Determine the [X, Y] coordinate at the center of the cell enclosing the given text.  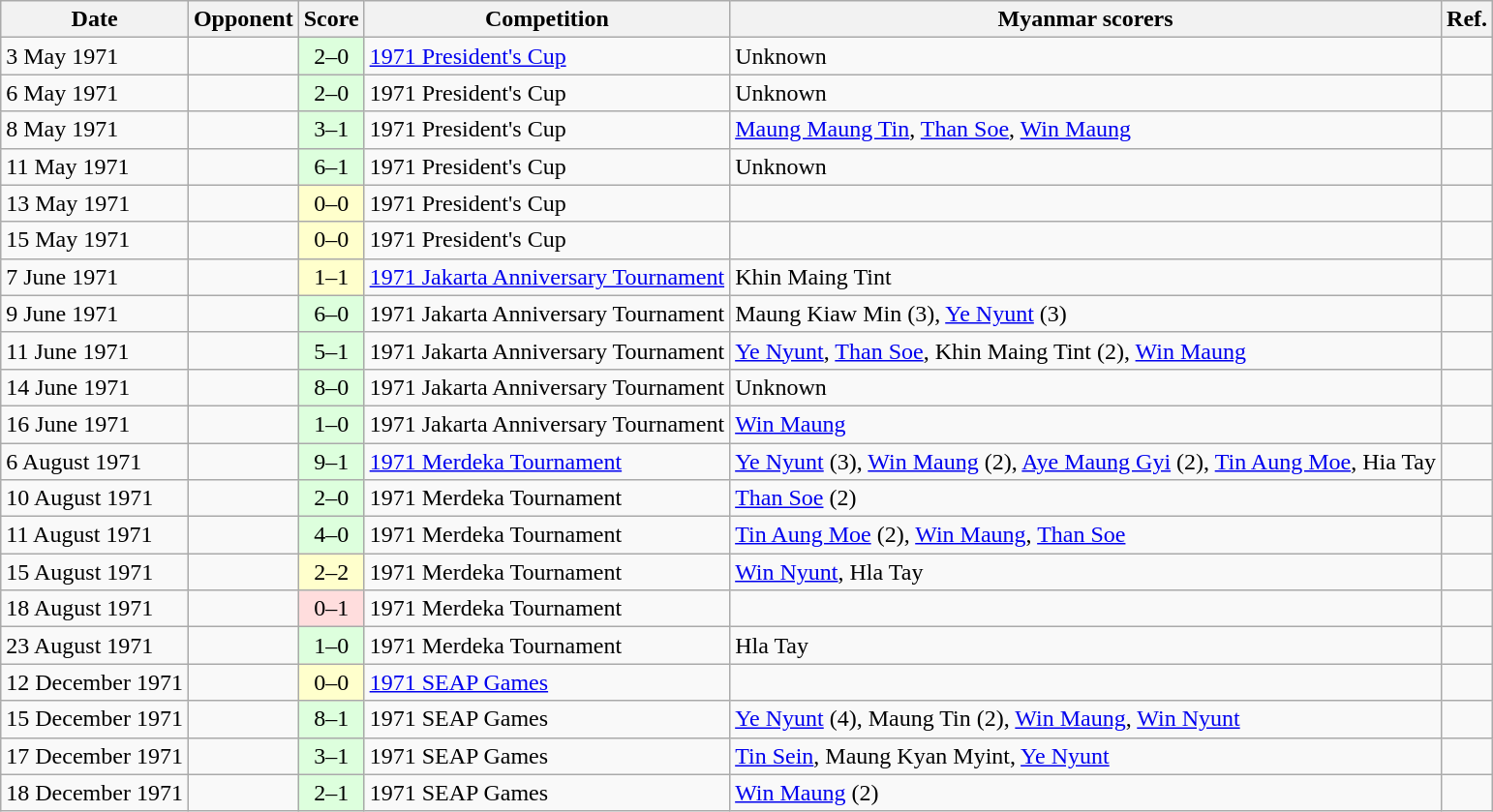
18 August 1971 [95, 609]
Win Maung [1086, 424]
14 June 1971 [95, 387]
Competition [547, 19]
7 June 1971 [95, 277]
11 August 1971 [95, 535]
12 December 1971 [95, 682]
Date [95, 19]
8–1 [331, 719]
Maung Kiaw Min (3), Ye Nyunt (3) [1086, 314]
8–0 [331, 387]
6 August 1971 [95, 462]
Opponent [243, 19]
Tin Aung Moe (2), Win Maung, Than Soe [1086, 535]
15 May 1971 [95, 240]
18 December 1971 [95, 793]
3 May 1971 [95, 56]
2–2 [331, 572]
1–1 [331, 277]
Win Nyunt, Hla Tay [1086, 572]
15 December 1971 [95, 719]
9 June 1971 [95, 314]
Ye Nyunt (3), Win Maung (2), Aye Maung Gyi (2), Tin Aung Moe, Hia Tay [1086, 462]
Hla Tay [1086, 646]
15 August 1971 [95, 572]
Ref. [1468, 19]
9–1 [331, 462]
5–1 [331, 350]
8 May 1971 [95, 130]
2–1 [331, 793]
6 May 1971 [95, 93]
10 August 1971 [95, 498]
Ye Nyunt, Than Soe, Khin Maing Tint (2), Win Maung [1086, 350]
11 June 1971 [95, 350]
Ye Nyunt (4), Maung Tin (2), Win Maung, Win Nyunt [1086, 719]
16 June 1971 [95, 424]
0–1 [331, 609]
Tin Sein, Maung Kyan Myint, Ye Nyunt [1086, 756]
13 May 1971 [95, 203]
11 May 1971 [95, 166]
Myanmar scorers [1086, 19]
23 August 1971 [95, 646]
Score [331, 19]
6–0 [331, 314]
Than Soe (2) [1086, 498]
Win Maung (2) [1086, 793]
4–0 [331, 535]
Maung Maung Tin, Than Soe, Win Maung [1086, 130]
Khin Maing Tint [1086, 277]
17 December 1971 [95, 756]
6–1 [331, 166]
